Return (X, Y) of the center of cell containing provided text 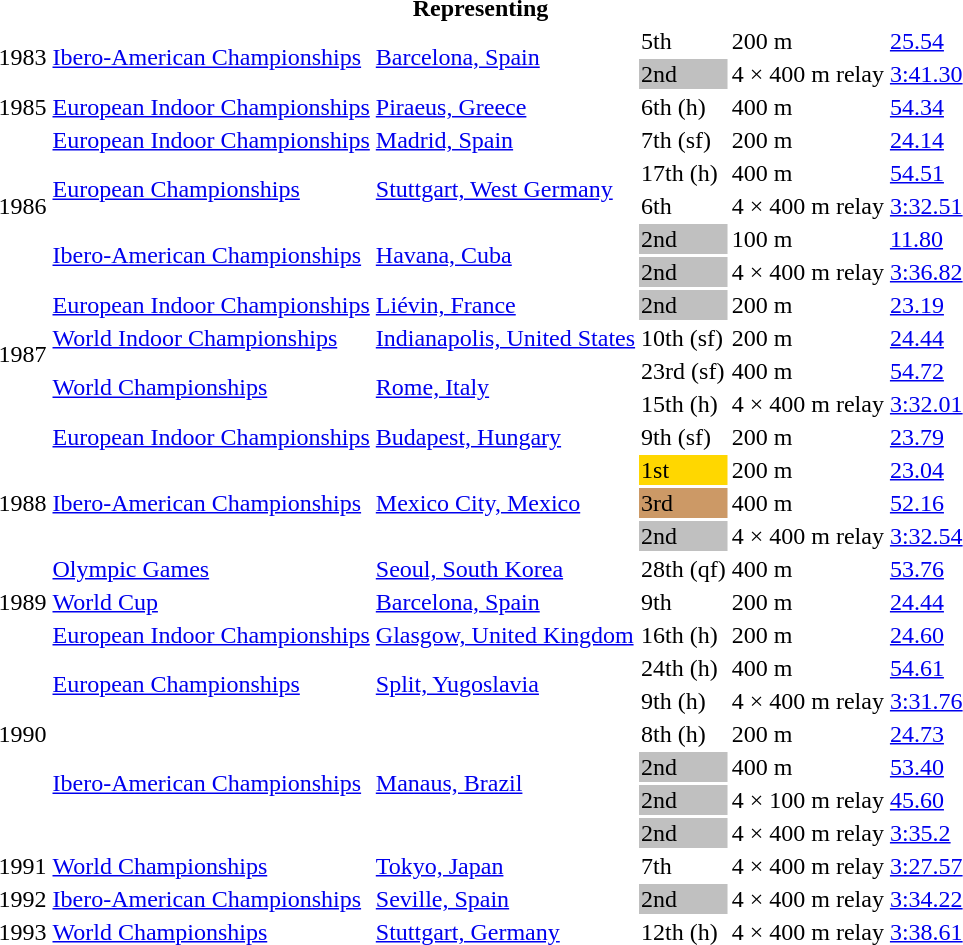
Olympic Games (211, 569)
3rd (684, 503)
8th (h) (684, 734)
9th (684, 602)
Liévin, France (505, 305)
World Indoor Championships (211, 338)
7th (684, 866)
24th (h) (684, 668)
15th (h) (684, 404)
10th (sf) (684, 338)
Seville, Spain (505, 899)
Seoul, South Korea (505, 569)
Glasgow, United Kingdom (505, 635)
28th (qf) (684, 569)
6th (h) (684, 107)
Havana, Cuba (505, 256)
100 m (808, 239)
Madrid, Spain (505, 140)
4 × 100 m relay (808, 800)
Tokyo, Japan (505, 866)
Piraeus, Greece (505, 107)
9th (sf) (684, 437)
17th (h) (684, 173)
9th (h) (684, 701)
Split, Yugoslavia (505, 684)
1st (684, 470)
6th (684, 206)
Budapest, Hungary (505, 437)
Stuttgart, West Germany (505, 190)
23rd (sf) (684, 371)
16th (h) (684, 635)
Manaus, Brazil (505, 784)
Mexico City, Mexico (505, 503)
Rome, Italy (505, 388)
World Cup (211, 602)
Indianapolis, United States (505, 338)
5th (684, 41)
7th (sf) (684, 140)
